Identify which cell holds the provided text, then report its [X, Y] central coordinate. 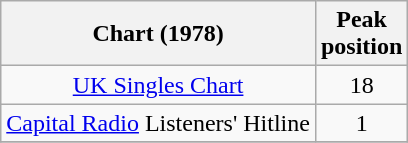
Chart (1978) [158, 34]
1 [361, 123]
18 [361, 85]
Capital Radio Listeners' Hitline [158, 123]
Peakposition [361, 34]
UK Singles Chart [158, 85]
